Extract the (X, Y) coordinate from the center of the cell holding the provided text.  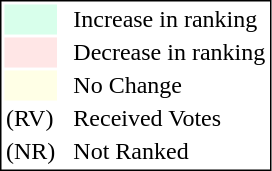
Decrease in ranking (170, 53)
Not Ranked (170, 151)
(RV) (30, 119)
No Change (170, 85)
(NR) (30, 151)
Increase in ranking (170, 19)
Received Votes (170, 119)
